For the text-containing cell, return its midpoint in [x, y] coordinate format. 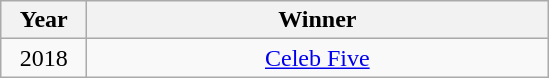
Celeb Five [318, 58]
Year [44, 20]
Winner [318, 20]
2018 [44, 58]
